Extract the (X, Y) coordinate from the center of the cell holding the provided text.  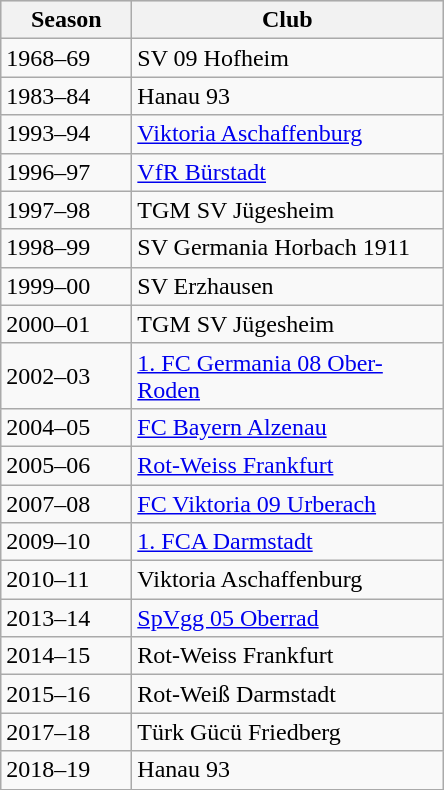
Club (288, 20)
1968–69 (66, 58)
Season (66, 20)
2013–14 (66, 618)
1983–84 (66, 96)
SpVgg 05 Oberrad (288, 618)
VfR Bürstadt (288, 172)
2000–01 (66, 324)
1. FCA Darmstadt (288, 542)
2005–06 (66, 465)
1999–00 (66, 286)
Türk Gücü Friedberg (288, 732)
2002–03 (66, 376)
SV 09 Hofheim (288, 58)
2010–11 (66, 580)
1997–98 (66, 210)
FC Bayern Alzenau (288, 427)
1993–94 (66, 134)
1. FC Germania 08 Ober-Roden (288, 376)
1998–99 (66, 248)
2007–08 (66, 503)
2009–10 (66, 542)
1996–97 (66, 172)
FC Viktoria 09 Urberach (288, 503)
Rot-Weiß Darmstadt (288, 694)
2018–19 (66, 770)
2017–18 (66, 732)
2015–16 (66, 694)
2014–15 (66, 656)
2004–05 (66, 427)
SV Germania Horbach 1911 (288, 248)
SV Erzhausen (288, 286)
